Pinpoint the cell where the given text exists, returning its [X, Y] midpoint coordinate. 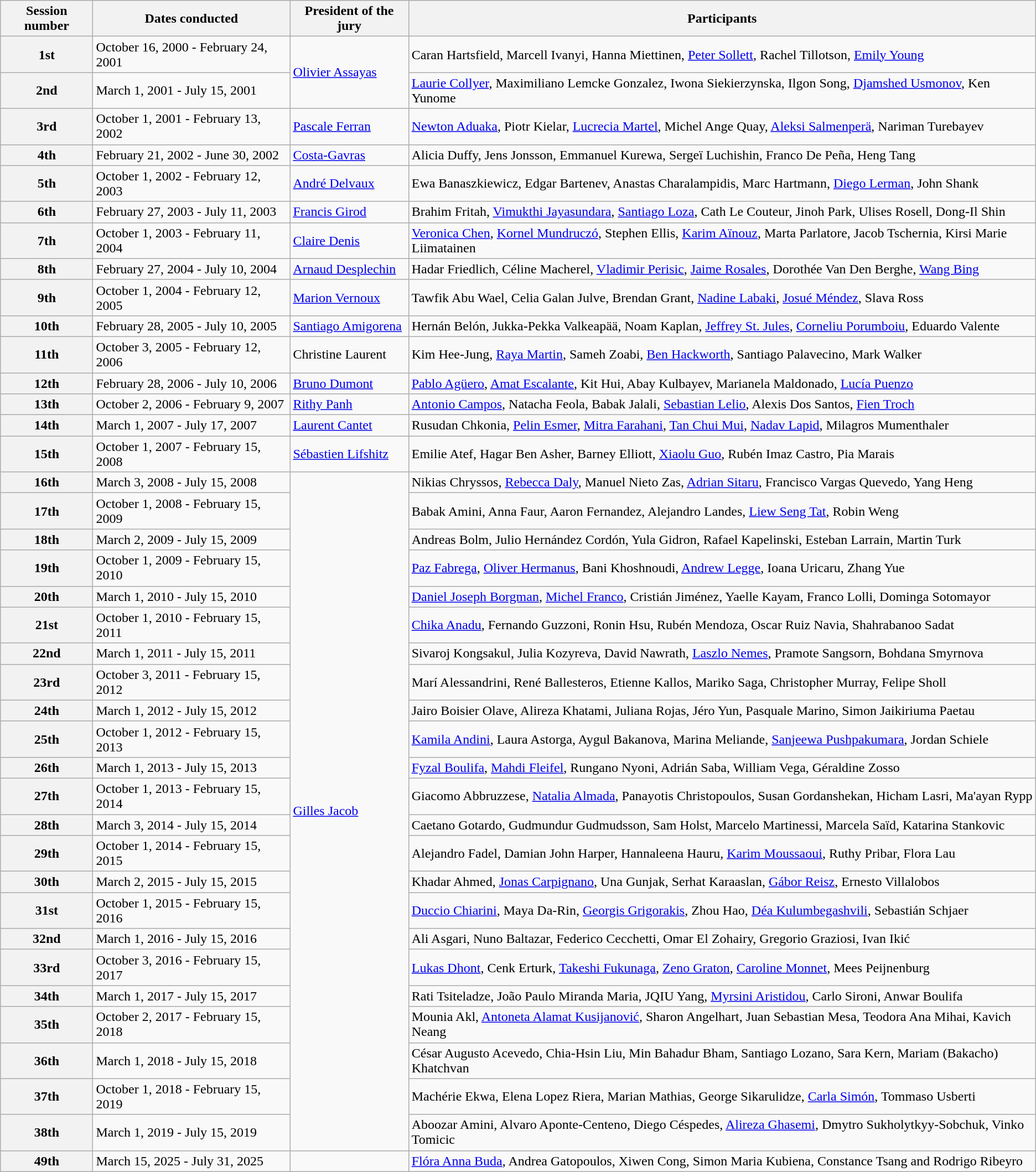
18th [46, 540]
21st [46, 625]
2nd [46, 91]
Rusudan Chkonia, Pelin Esmer, Mitra Farahani, Tan Chui Mui, Nadav Lapid, Milagros Mumenthaler [722, 426]
President of the jury [349, 19]
Kim Hee-Jung, Raya Martin, Sameh Zoabi, Ben Hackworth, Santiago Palavecino, Mark Walker [722, 354]
38th [46, 1132]
Babak Amini, Anna Faur, Aaron Fernandez, Alejandro Landes, Liew Seng Tat, Robin Weng [722, 511]
Chika Anadu, Fernando Guzzoni, Ronin Hsu, Rubén Mendoza, Oscar Ruiz Navia, Shahrabanoo Sadat [722, 625]
22nd [46, 654]
October 1, 2015 - February 15, 2016 [191, 911]
27th [46, 796]
October 1, 2003 - February 11, 2004 [191, 240]
Sébastien Lifshitz [349, 454]
Machérie Ekwa, Elena Lopez Riera, Marian Mathias, George Sikarulidze, Carla Simón, Tommaso Usberti [722, 1097]
March 1, 2013 - July 15, 2013 [191, 767]
Gilles Jacob [349, 811]
Pascale Ferran [349, 126]
13th [46, 405]
March 15, 2025 - July 31, 2025 [191, 1161]
October 1, 2001 - February 13, 2002 [191, 126]
October 1, 2002 - February 12, 2003 [191, 184]
8th [46, 269]
October 1, 2009 - February 15, 2010 [191, 568]
October 1, 2010 - February 15, 2011 [191, 625]
March 3, 2014 - July 15, 2014 [191, 825]
Claire Denis [349, 240]
Andreas Bolm, Julio Hernández Cordón, Yula Gidron, Rafael Kapelinski, Esteban Larrain, Martin Turk [722, 540]
Brahim Fritah, Vimukthi Jayasundara, Santiago Loza, Cath Le Couteur, Jinoh Park, Ulises Rosell, Dong-Il Shin [722, 212]
André Delvaux [349, 184]
Session number [46, 19]
Francis Girod [349, 212]
Giacomo Abbruzzese, Natalia Almada, Panayotis Christopoulos, Susan Gordanshekan, Hicham Lasri, Ma'ayan Rypp [722, 796]
Olivier Assayas [349, 72]
March 1, 2011 - July 15, 2011 [191, 654]
Costa-Gavras [349, 155]
28th [46, 825]
October 2, 2017 - February 15, 2018 [191, 1025]
Rithy Panh [349, 405]
12th [46, 383]
March 1, 2017 - July 15, 2017 [191, 996]
Alicia Duffy, Jens Jonsson, Emmanuel Kurewa, Sergeï Luchishin, Franco De Peña, Heng Tang [722, 155]
Ali Asgari, Nuno Baltazar, Federico Cecchetti, Omar El Zohairy, Gregorio Graziosi, Ivan Ikić [722, 939]
February 27, 2003 - July 11, 2003 [191, 212]
Laurie Collyer, Maximiliano Lemcke Gonzalez, Iwona Siekierzynska, Ilgon Song, Djamshed Usmonov, Ken Yunome [722, 91]
Arnaud Desplechin [349, 269]
March 1, 2007 - July 17, 2007 [191, 426]
Santiago Amigorena [349, 326]
October 16, 2000 - February 24, 2001 [191, 54]
Christine Laurent [349, 354]
October 1, 2008 - February 15, 2009 [191, 511]
March 2, 2015 - July 15, 2015 [191, 882]
March 3, 2008 - July 15, 2008 [191, 483]
Aboozar Amini, Alvaro Aponte-Centeno, Diego Céspedes, Alireza Ghasemi, Dmytro Sukholytkyy-Sobchuk, Vinko Tomicic [722, 1132]
February 21, 2002 - June 30, 2002 [191, 155]
Khadar Ahmed, Jonas Carpignano, Una Gunjak, Serhat Karaaslan, Gábor Reisz, Ernesto Villalobos [722, 882]
Pablo Agüero, Amat Escalante, Kit Hui, Abay Kulbayev, Marianela Maldonado, Lucía Puenzo [722, 383]
March 2, 2009 - July 15, 2009 [191, 540]
Marion Vernoux [349, 298]
February 28, 2006 - July 10, 2006 [191, 383]
20th [46, 597]
9th [46, 298]
11th [46, 354]
Bruno Dumont [349, 383]
October 3, 2011 - February 15, 2012 [191, 682]
Tawfik Abu Wael, Celia Galan Julve, Brendan Grant, Nadine Labaki, Josué Méndez, Slava Ross [722, 298]
7th [46, 240]
Ewa Banaszkiewicz, Edgar Bartenev, Anastas Charalampidis, Marc Hartmann, Diego Lerman, John Shank [722, 184]
Fyzal Boulifa, Mahdi Fleifel, Rungano Nyoni, Adrián Saba, William Vega, Géraldine Zosso [722, 767]
October 1, 2018 - February 15, 2019 [191, 1097]
Newton Aduaka, Piotr Kielar, Lucrecia Martel, Michel Ange Quay, Aleksi Salmenperä, Nariman Turebayev [722, 126]
October 1, 2007 - February 15, 2008 [191, 454]
3rd [46, 126]
October 2, 2006 - February 9, 2007 [191, 405]
19th [46, 568]
March 1, 2016 - July 15, 2016 [191, 939]
30th [46, 882]
Nikias Chryssos, Rebecca Daly, Manuel Nieto Zas, Adrian Sitaru, Francisco Vargas Quevedo, Yang Heng [722, 483]
1st [46, 54]
49th [46, 1161]
17th [46, 511]
Kamila Andini, Laura Astorga, Aygul Bakanova, Marina Meliande, Sanjeewa Pushpakumara, Jordan Schiele [722, 739]
Dates conducted [191, 19]
Rati Tsiteladze, João Paulo Miranda Maria, JQIU Yang, Myrsini Aristidou, Carlo Sironi, Anwar Boulifa [722, 996]
March 1, 2001 - July 15, 2001 [191, 91]
Antonio Campos, Natacha Feola, Babak Jalali, Sebastian Lelio, Alexis Dos Santos, Fien Troch [722, 405]
10th [46, 326]
Alejandro Fadel, Damian John Harper, Hannaleena Hauru, Karim Moussaoui, Ruthy Pribar, Flora Lau [722, 853]
Lukas Dhont, Cenk Erturk, Takeshi Fukunaga, Zeno Graton, Caroline Monnet, Mees Peijnenburg [722, 967]
Sivaroj Kongsakul, Julia Kozyreva, David Nawrath, Laszlo Nemes, Pramote Sangsorn, Bohdana Smyrnova [722, 654]
February 28, 2005 - July 10, 2005 [191, 326]
5th [46, 184]
14th [46, 426]
Caetano Gotardo, Gudmundur Gudmudsson, Sam Holst, Marcelo Martinessi, Marcela Saïd, Katarina Stankovic [722, 825]
25th [46, 739]
4th [46, 155]
29th [46, 853]
26th [46, 767]
Daniel Joseph Borgman, Michel Franco, Cristián Jiménez, Yaelle Kayam, Franco Lolli, Dominga Sotomayor [722, 597]
October 1, 2012 - February 15, 2013 [191, 739]
César Augusto Acevedo, Chia-Hsin Liu, Min Bahadur Bham, Santiago Lozano, Sara Kern, Mariam (Bakacho) Khatchvan [722, 1060]
37th [46, 1097]
Hadar Friedlich, Céline Macherel, Vladimir Perisic, Jaime Rosales, Dorothée Van Den Berghe, Wang Bing [722, 269]
16th [46, 483]
March 1, 2012 - July 15, 2012 [191, 711]
36th [46, 1060]
October 1, 2014 - February 15, 2015 [191, 853]
Emilie Atef, Hagar Ben Asher, Barney Elliott, Xiaolu Guo, Rubén Imaz Castro, Pia Marais [722, 454]
15th [46, 454]
35th [46, 1025]
Caran Hartsfield, Marcell Ivanyi, Hanna Miettinen, Peter Sollett, Rachel Tillotson, Emily Young [722, 54]
March 1, 2010 - July 15, 2010 [191, 597]
February 27, 2004 - July 10, 2004 [191, 269]
Mounia Akl, Antoneta Alamat Kusijanović, Sharon Angelhart, Juan Sebastian Mesa, Teodora Ana Mihai, Kavich Neang [722, 1025]
32nd [46, 939]
Flóra Anna Buda, Andrea Gatopoulos, Xiwen Cong, Simon Maria Kubiena, Constance Tsang and Rodrigo Ribeyro [722, 1161]
24th [46, 711]
Marí Alessandrini, René Ballesteros, Etienne Kallos, Mariko Saga, Christopher Murray, Felipe Sholl [722, 682]
Hernán Belón, Jukka-Pekka Valkeapää, Noam Kaplan, Jeffrey St. Jules, Corneliu Porumboiu, Eduardo Valente [722, 326]
23rd [46, 682]
October 3, 2005 - February 12, 2006 [191, 354]
October 3, 2016 - February 15, 2017 [191, 967]
6th [46, 212]
March 1, 2019 - July 15, 2019 [191, 1132]
33rd [46, 967]
Jairo Boisier Olave, Alireza Khatami, Juliana Rojas, Jéro Yun, Pasquale Marino, Simon Jaikiriuma Paetau [722, 711]
October 1, 2004 - February 12, 2005 [191, 298]
Participants [722, 19]
Paz Fabrega, Oliver Hermanus, Bani Khoshnoudi, Andrew Legge, Ioana Uricaru, Zhang Yue [722, 568]
Veronica Chen, Kornel Mundruczó, Stephen Ellis, Karim Aïnouz, Marta Parlatore, Jacob Tschernia, Kirsi Marie Liimatainen [722, 240]
31st [46, 911]
October 1, 2013 - February 15, 2014 [191, 796]
Laurent Cantet [349, 426]
34th [46, 996]
Duccio Chiarini, Maya Da-Rin, Georgis Grigorakis, Zhou Hao, Déa Kulumbegashvili, Sebastián Schjaer [722, 911]
March 1, 2018 - July 15, 2018 [191, 1060]
